Capture the cell that displays the provided text and extract its (x, y) central coordinate. 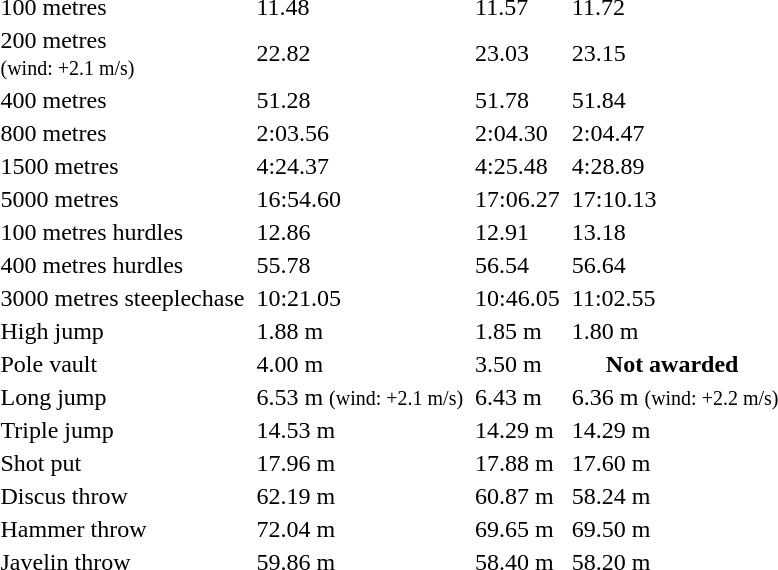
4.00 m (360, 364)
56.54 (518, 265)
10:21.05 (360, 298)
22.82 (360, 54)
72.04 m (360, 529)
6.53 m (wind: +2.1 m/s) (360, 397)
2:03.56 (360, 133)
4:25.48 (518, 166)
17.88 m (518, 463)
55.78 (360, 265)
2:04.30 (518, 133)
6.43 m (518, 397)
12.86 (360, 232)
23.03 (518, 54)
4:24.37 (360, 166)
17:06.27 (518, 199)
14.29 m (518, 430)
16:54.60 (360, 199)
1.85 m (518, 331)
60.87 m (518, 496)
62.19 m (360, 496)
17.96 m (360, 463)
10:46.05 (518, 298)
14.53 m (360, 430)
51.78 (518, 100)
12.91 (518, 232)
1.88 m (360, 331)
3.50 m (518, 364)
69.65 m (518, 529)
51.28 (360, 100)
